Capture the cell that displays the provided text and extract its [X, Y] central coordinate. 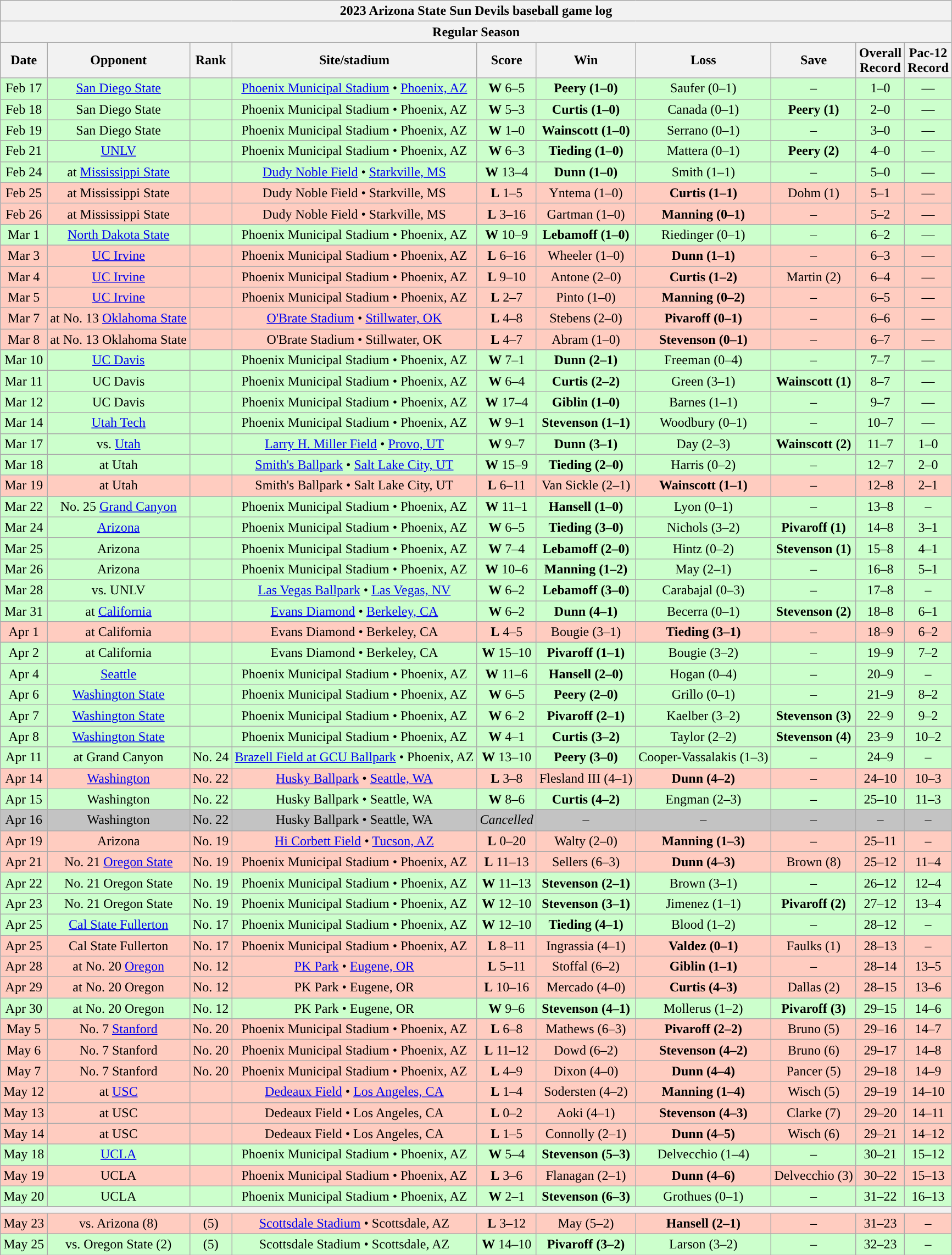
Flanagan (2–1) [586, 1175]
Abram (1–0) [586, 339]
Mar 25 [24, 548]
L 0–20 [506, 841]
32–23 [880, 1244]
No. 24 [210, 757]
L 11–12 [506, 1050]
28–13 [880, 945]
13–4 [928, 903]
Pivaroff (1–1) [586, 653]
W 10–9 [506, 235]
W 9–7 [506, 444]
Manning (0–2) [703, 298]
Mathews (6–3) [586, 1029]
14–11 [928, 1113]
Apr 23 [24, 903]
14–9 [928, 1071]
Feb 24 [24, 172]
Aoki (4–1) [586, 1113]
W 7–1 [506, 360]
Stevenson (4–2) [703, 1050]
Peery (2) [814, 151]
Riedinger (0–1) [703, 235]
Mercado (4–0) [586, 988]
15–8 [880, 548]
14–6 [928, 1008]
Dunn (4–6) [703, 1175]
4–1 [928, 548]
25–11 [880, 841]
Mar 4 [24, 276]
Manning (0–1) [703, 214]
24–9 [880, 757]
W 11–1 [506, 506]
Pivaroff (3–2) [586, 1244]
W 5–4 [506, 1154]
Green (3–1) [703, 381]
16–13 [928, 1196]
Feb 18 [24, 109]
9–2 [928, 716]
Dunn (3–1) [586, 444]
Wisch (5) [814, 1092]
10–7 [880, 423]
Apr 28 [24, 967]
6–6 [880, 319]
Day (2–3) [703, 444]
Dohm (1) [814, 193]
W 2–1 [506, 1196]
Las Vegas Ballpark • Las Vegas, NV [354, 590]
6–4 [880, 276]
28–14 [880, 967]
29–21 [880, 1134]
Site/stadium [354, 60]
Carabajal (0–3) [703, 590]
Apr 7 [24, 716]
Stevenson (3) [814, 716]
Manning (1–3) [703, 841]
Giblin (1–1) [703, 967]
vs. Utah [119, 444]
W 17–4 [506, 402]
Mar 5 [24, 298]
14–10 [928, 1092]
May (5–2) [586, 1223]
Wisch (6) [814, 1134]
5–0 [880, 172]
North Dakota State [119, 235]
6–3 [880, 255]
Peery (1) [814, 109]
5–2 [880, 214]
Wheeler (1–0) [586, 255]
May 7 [24, 1071]
Smith (1–1) [703, 172]
Lebamoff (3–0) [586, 590]
Cancelled [506, 820]
W 13–4 [506, 172]
Apr 11 [24, 757]
19–9 [880, 653]
15–12 [928, 1154]
UNLV [119, 151]
Tieding (2–0) [586, 465]
Feb 19 [24, 130]
W 14–10 [506, 1244]
Larry H. Miller Field • Provo, UT [354, 444]
6–1 [928, 611]
Pivaroff (2) [814, 903]
L 1–4 [506, 1092]
Stevenson (2–1) [586, 883]
L 8–11 [506, 945]
13–6 [928, 988]
Engman (2–3) [703, 799]
Dunn (2–1) [586, 360]
Pancer (5) [814, 1071]
Peery (3–0) [586, 757]
L 4–9 [506, 1071]
W 13–10 [506, 757]
Apr 29 [24, 988]
Feb 26 [24, 214]
Hansell (2–1) [703, 1223]
Date [24, 60]
May 23 [24, 1223]
Pivaroff (3) [814, 1008]
Yntema (1–0) [586, 193]
Mar 19 [24, 486]
L 4–5 [506, 632]
Jimenez (1–1) [703, 903]
Wainscott (1) [814, 381]
Kaelber (3–2) [703, 716]
11–3 [928, 799]
Mar 26 [24, 569]
Curtis (2–2) [586, 381]
Sodersten (4–2) [586, 1092]
Stevenson (4) [814, 737]
L 4–8 [506, 319]
Dunn (4–4) [703, 1071]
May 19 [24, 1175]
6–5 [880, 298]
Apr 15 [24, 799]
Clarke (7) [814, 1113]
31–22 [880, 1196]
Apr 6 [24, 695]
Pivaroff (0–1) [703, 319]
L 6–8 [506, 1029]
No. 25 Grand Canyon [119, 506]
Nichols (3–2) [703, 527]
Curtis (1–2) [703, 276]
Lebamoff (2–0) [586, 548]
Feb 25 [24, 193]
Save [814, 60]
Hi Corbett Field • Tucson, AZ [354, 841]
Bruno (5) [814, 1029]
22–9 [880, 716]
Mar 11 [24, 381]
Tieding (1–0) [586, 151]
Dunn (4–1) [586, 611]
Manning (1–2) [586, 569]
Dunn (1–0) [586, 172]
Tieding (3–1) [703, 632]
vs. Arizona (8) [119, 1223]
W 9–1 [506, 423]
L 0–2 [506, 1113]
OverallRecord [880, 60]
Stevenson (3–1) [586, 903]
L 6–16 [506, 255]
W 1–0 [506, 130]
W 15–9 [506, 465]
12–8 [880, 486]
29–20 [880, 1113]
29–17 [880, 1050]
Stevenson (2) [814, 611]
26–12 [880, 883]
Larson (3–2) [703, 1244]
29–18 [880, 1071]
4–0 [880, 151]
Lebamoff (1–0) [586, 235]
20–9 [880, 674]
Wainscott (1–1) [703, 486]
Woodbury (0–1) [703, 423]
8–2 [928, 695]
28–12 [880, 924]
Apr 14 [24, 778]
May 14 [24, 1134]
May 6 [24, 1050]
W 5–3 [506, 109]
Brazell Field at GCU Ballpark • Phoenix, AZ [354, 757]
Mar 14 [24, 423]
3–1 [928, 527]
Tieding (4–1) [586, 924]
Loss [703, 60]
Rank [210, 60]
W 8–6 [506, 799]
Pivaroff (2–1) [586, 716]
May 18 [24, 1154]
18–9 [880, 632]
Hintz (0–2) [703, 548]
Mar 28 [24, 590]
W 6–4 [506, 381]
Bougie (3–2) [703, 653]
Canada (0–1) [703, 109]
Grillo (0–1) [703, 695]
L 2–7 [506, 298]
Curtis (1–1) [703, 193]
Dallas (2) [814, 988]
Becerra (0–1) [703, 611]
vs. UNLV [119, 590]
2–1 [928, 486]
Harris (0–2) [703, 465]
12–7 [880, 465]
Martin (2) [814, 276]
Peery (2–0) [586, 695]
25–12 [880, 862]
L 3–6 [506, 1175]
Feb 21 [24, 151]
Stoffal (6–2) [586, 967]
Apr 2 [24, 653]
Apr 21 [24, 862]
Mar 7 [24, 319]
Flesland III (4–1) [586, 778]
Score [506, 60]
Gartman (1–0) [586, 214]
Opponent [119, 60]
Mar 8 [24, 339]
Van Sickle (2–1) [586, 486]
Pivaroff (1) [814, 527]
Delvecchio (1–4) [703, 1154]
Mar 18 [24, 465]
L 5–11 [506, 967]
Curtis (4–2) [586, 799]
Wainscott (1–0) [586, 130]
May 13 [24, 1113]
Apr 30 [24, 1008]
Faulks (1) [814, 945]
16–8 [880, 569]
Ingrassia (4–1) [586, 945]
Apr 1 [24, 632]
Stevenson (4–3) [703, 1113]
2023 Arizona State Sun Devils baseball game log [476, 11]
Grothues (0–1) [703, 1196]
9–7 [880, 402]
29–19 [880, 1092]
11–4 [928, 862]
Apr 22 [24, 883]
May (2–1) [703, 569]
May 12 [24, 1092]
Stevenson (4–1) [586, 1008]
Brown (8) [814, 862]
Stevenson (0–1) [703, 339]
Regular Season [476, 32]
Dixon (4–0) [586, 1071]
Mollerus (1–2) [703, 1008]
13–5 [928, 967]
Feb 17 [24, 88]
Dunn (1–1) [703, 255]
Apr 19 [24, 841]
vs. Oregon State (2) [119, 1244]
Stevenson (1) [814, 548]
L 6–11 [506, 486]
Freeman (0–4) [703, 360]
12–4 [928, 883]
14–12 [928, 1134]
Hogan (0–4) [703, 674]
W 7–4 [506, 548]
Pac-12Record [928, 60]
Lyon (0–1) [703, 506]
Blood (1–2) [703, 924]
Brown (3–1) [703, 883]
Curtis (4–3) [703, 988]
May 25 [24, 1244]
15–13 [928, 1175]
Apr 8 [24, 737]
13–8 [880, 506]
31–23 [880, 1223]
7–7 [880, 360]
L 4–7 [506, 339]
Dunn (4–3) [703, 862]
21–9 [880, 695]
W 6–3 [506, 151]
May 5 [24, 1029]
Mar 10 [24, 360]
Connolly (2–1) [586, 1134]
Utah Tech [119, 423]
Antone (2–0) [586, 276]
Delvecchio (3) [814, 1175]
Curtis (1–0) [586, 109]
Dunn (4–5) [703, 1134]
Tieding (3–0) [586, 527]
May 20 [24, 1196]
Wainscott (2) [814, 444]
8–7 [880, 381]
6–7 [880, 339]
Mar 17 [24, 444]
Apr 4 [24, 674]
27–12 [880, 903]
18–8 [880, 611]
at Grand Canyon [119, 757]
Dowd (6–2) [586, 1050]
Mar 1 [24, 235]
Barnes (1–1) [703, 402]
30–21 [880, 1154]
17–8 [880, 590]
Mar 3 [24, 255]
L 10–16 [506, 988]
Saufer (0–1) [703, 88]
Walty (2–0) [586, 841]
Serrano (0–1) [703, 130]
29–15 [880, 1008]
Apr 16 [24, 820]
24–10 [880, 778]
Stevenson (6–3) [586, 1196]
30–22 [880, 1175]
Win [586, 60]
Hansell (2–0) [586, 674]
W 4–1 [506, 737]
L 3–12 [506, 1223]
Mar 31 [24, 611]
Hansell (1–0) [586, 506]
Pinto (1–0) [586, 298]
23–9 [880, 737]
Bougie (3–1) [586, 632]
Mar 24 [24, 527]
L 11–13 [506, 862]
Sellers (6–3) [586, 862]
Cooper-Vassalakis (1–3) [703, 757]
W 11–6 [506, 674]
Manning (1–4) [703, 1092]
Seattle [119, 674]
Curtis (3–2) [586, 737]
Bruno (6) [814, 1050]
Pivaroff (2–2) [703, 1029]
Dunn (4–2) [703, 778]
W 10–6 [506, 569]
Stevenson (1–1) [586, 423]
3–0 [880, 130]
Stebens (2–0) [586, 319]
10–2 [928, 737]
29–16 [880, 1029]
Giblin (1–0) [586, 402]
Stevenson (5–3) [586, 1154]
W 15–10 [506, 653]
14–7 [928, 1029]
Mattera (0–1) [703, 151]
7–2 [928, 653]
Valdez (0–1) [703, 945]
L 3–8 [506, 778]
10–3 [928, 778]
Peery (1–0) [586, 88]
L 3–16 [506, 214]
28–15 [880, 988]
25–10 [880, 799]
Mar 22 [24, 506]
L 9–10 [506, 276]
Taylor (2–2) [703, 737]
11–7 [880, 444]
Mar 12 [24, 402]
W 9–6 [506, 1008]
W 11–13 [506, 883]
